Pinpoint the cell where the given text exists, returning its [x, y] midpoint coordinate. 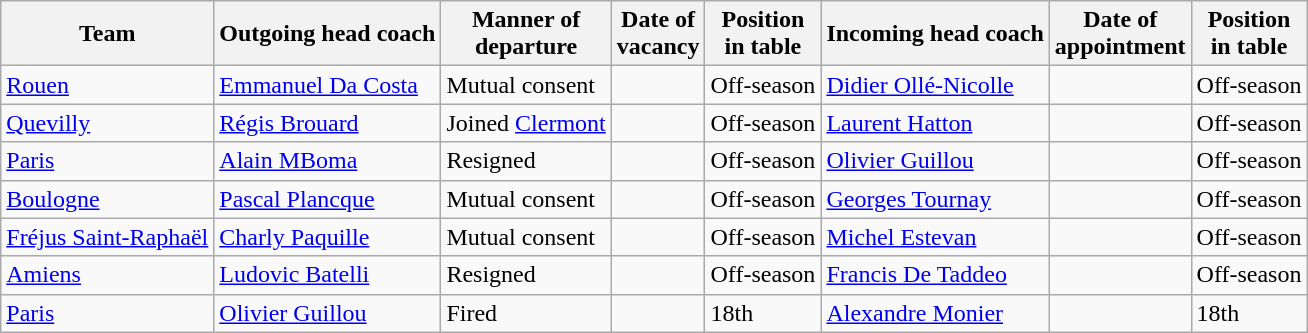
Manner ofdeparture [526, 34]
Team [108, 34]
Fréjus Saint-Raphaël [108, 237]
Pascal Plancque [328, 199]
Date ofappointment [1120, 34]
Rouen [108, 85]
Emmanuel Da Costa [328, 85]
Fired [526, 313]
Georges Tournay [935, 199]
Ludovic Batelli [328, 275]
Charly Paquille [328, 237]
Laurent Hatton [935, 123]
Francis De Taddeo [935, 275]
Amiens [108, 275]
Boulogne [108, 199]
Quevilly [108, 123]
Alain MBoma [328, 161]
Michel Estevan [935, 237]
Outgoing head coach [328, 34]
Alexandre Monier [935, 313]
Didier Ollé-Nicolle [935, 85]
Date ofvacancy [658, 34]
Incoming head coach [935, 34]
Joined Clermont [526, 123]
Régis Brouard [328, 123]
